Find where the given text appears and provide that cell's center as [X, Y] coordinate. 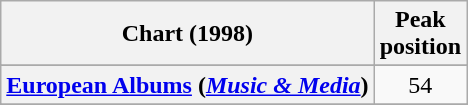
Chart (1998) [188, 34]
54 [420, 85]
European Albums (Music & Media) [188, 85]
Peakposition [420, 34]
